Output the [x, y] coordinate of the center of the cell containing the given text.  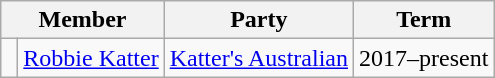
Party [258, 20]
Robbie Katter [91, 58]
Katter's Australian [258, 58]
Member [82, 20]
Term [424, 20]
2017–present [424, 58]
